Capture the cell that displays the provided text and extract its [x, y] central coordinate. 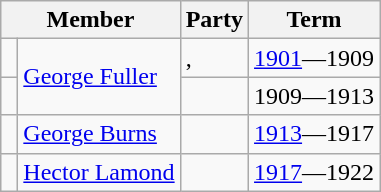
George Fuller [99, 77]
, [214, 58]
1917—1922 [314, 172]
Member [90, 20]
1909—1913 [314, 96]
Hector Lamond [99, 172]
Term [314, 20]
1901—1909 [314, 58]
Party [214, 20]
1913—1917 [314, 134]
George Burns [99, 134]
